Provide the [X, Y] coordinate of the cell's center where the given text is located.  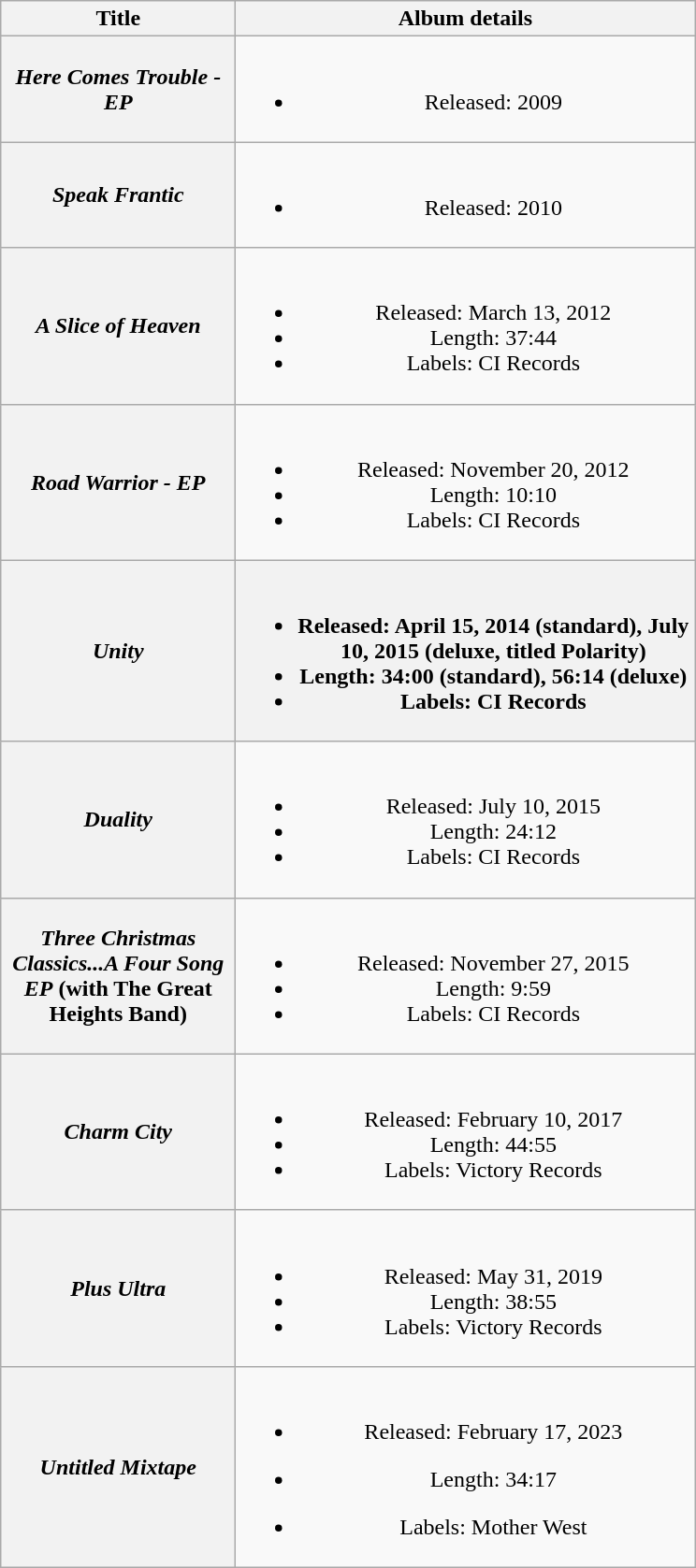
Untitled Mixtape [118, 1466]
Three Christmas Classics...A Four Song EP (with The Great Heights Band) [118, 976]
Released: February 10, 2017Length: 44:55Labels: Victory Records [466, 1131]
Released: February 17, 2023Length: 34:17Labels: Mother West [466, 1466]
Unity [118, 651]
A Slice of Heaven [118, 325]
Released: 2009 [466, 90]
Road Warrior - EP [118, 482]
Released: May 31, 2019Length: 38:55Labels: Victory Records [466, 1288]
Released: November 20, 2012Length: 10:10Labels: CI Records [466, 482]
Released: April 15, 2014 (standard), July 10, 2015 (deluxe, titled Polarity)Length: 34:00 (standard), 56:14 (deluxe)Labels: CI Records [466, 651]
Album details [466, 19]
Released: 2010 [466, 194]
Speak Frantic [118, 194]
Released: July 10, 2015Length: 24:12Labels: CI Records [466, 819]
Released: November 27, 2015Length: 9:59Labels: CI Records [466, 976]
Duality [118, 819]
Released: March 13, 2012Length: 37:44Labels: CI Records [466, 325]
Plus Ultra [118, 1288]
Here Comes Trouble - EP [118, 90]
Title [118, 19]
Charm City [118, 1131]
